From the cell containing the given text, extract its center point as [X, Y] coordinate. 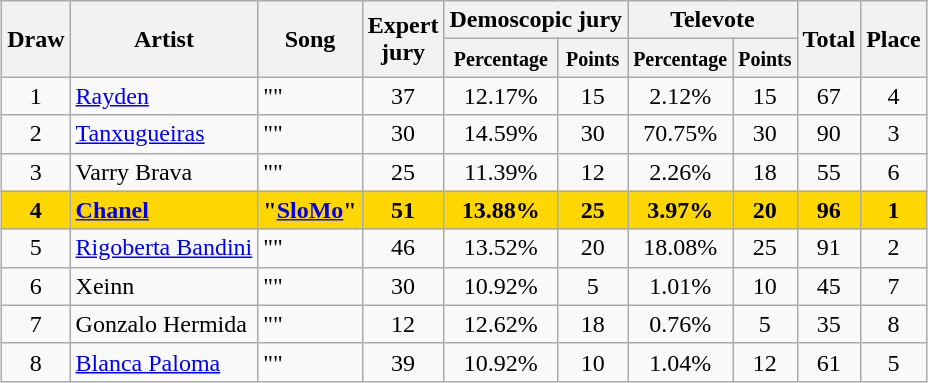
11.39% [501, 172]
Place [894, 39]
Varry Brava [164, 172]
12.62% [501, 324]
Rigoberta Bandini [164, 248]
96 [829, 210]
"SloMo" [310, 210]
2.26% [680, 172]
Xeinn [164, 286]
Draw [36, 39]
37 [403, 96]
Artist [164, 39]
1.01% [680, 286]
12.17% [501, 96]
Televote [712, 20]
14.59% [501, 134]
13.52% [501, 248]
46 [403, 248]
18.08% [680, 248]
39 [403, 362]
Rayden [164, 96]
1.04% [680, 362]
90 [829, 134]
70.75% [680, 134]
91 [829, 248]
Expertjury [403, 39]
Gonzalo Hermida [164, 324]
35 [829, 324]
3.97% [680, 210]
Demoscopic jury [536, 20]
Tanxugueiras [164, 134]
55 [829, 172]
Blanca Paloma [164, 362]
45 [829, 286]
Song [310, 39]
61 [829, 362]
0.76% [680, 324]
Chanel [164, 210]
51 [403, 210]
67 [829, 96]
13.88% [501, 210]
Total [829, 39]
2.12% [680, 96]
